Extract the [X, Y] coordinate from the center of the cell holding the provided text.  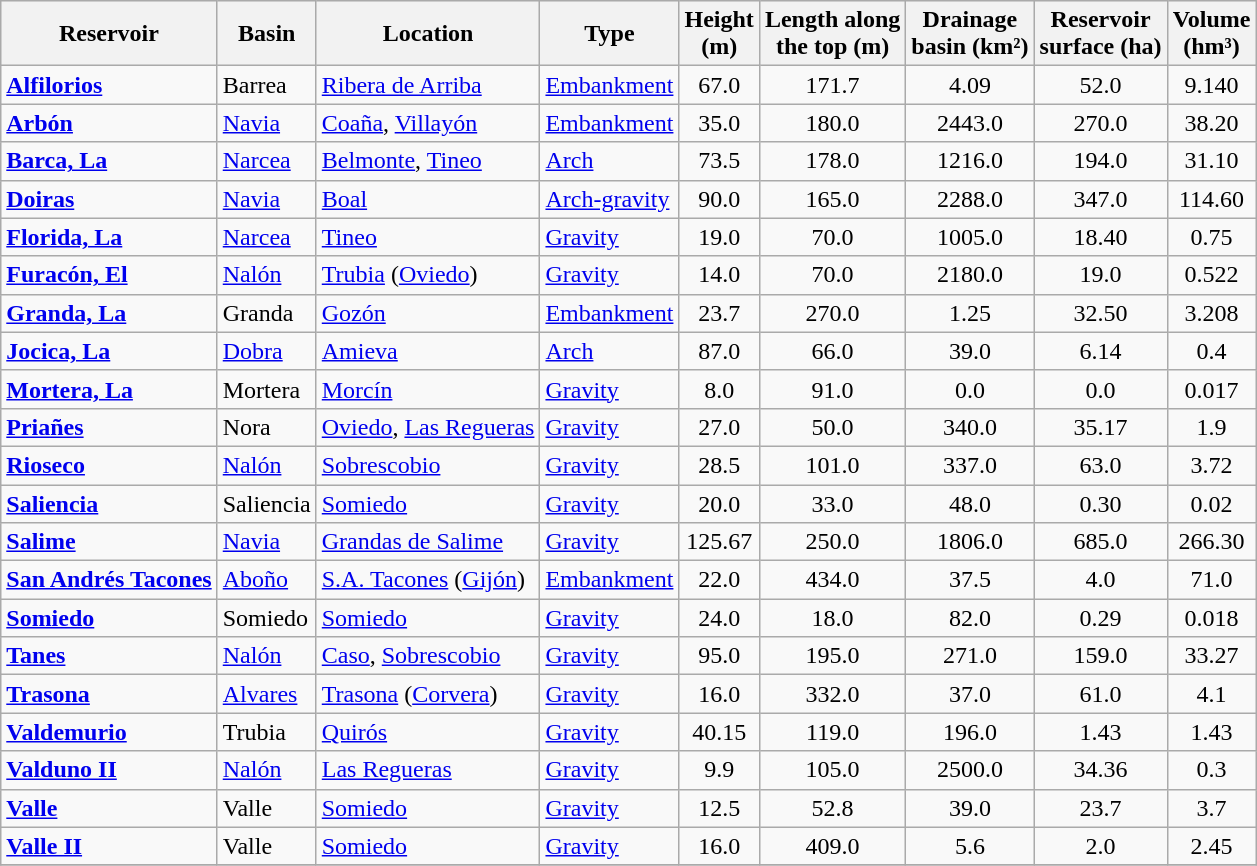
61.0 [1100, 694]
180.0 [832, 123]
Basin [266, 34]
3.7 [1212, 808]
Reservoir [109, 34]
Ribera de Arriba [428, 85]
Granda [266, 313]
2.0 [1100, 846]
Mortera, La [109, 389]
90.0 [719, 199]
Coaña, Villayón [428, 123]
52.8 [832, 808]
3.72 [1212, 465]
Dobra [266, 351]
195.0 [832, 656]
266.30 [1212, 542]
1.25 [970, 313]
38.20 [1212, 123]
Priañes [109, 427]
34.36 [1100, 770]
Oviedo, Las Regueras [428, 427]
0.75 [1212, 237]
0.30 [1100, 503]
Belmonte, Tineo [428, 161]
Grandas de Salime [428, 542]
1005.0 [970, 237]
Location [428, 34]
Granda, La [109, 313]
Valdemurio [109, 732]
87.0 [719, 351]
0.02 [1212, 503]
Alfilorios [109, 85]
105.0 [832, 770]
18.40 [1100, 237]
Nora [266, 427]
52.0 [1100, 85]
2.45 [1212, 846]
12.5 [719, 808]
Arbón [109, 123]
Jocica, La [109, 351]
9.140 [1212, 85]
4.1 [1212, 694]
Tanes [109, 656]
8.0 [719, 389]
Drainagebasin (km²) [970, 34]
0.29 [1100, 618]
685.0 [1100, 542]
Boal [428, 199]
0.017 [1212, 389]
Gozón [428, 313]
1806.0 [970, 542]
S.A. Tacones (Gijón) [428, 580]
Length alongthe top (m) [832, 34]
409.0 [832, 846]
Aboño [266, 580]
337.0 [970, 465]
40.15 [719, 732]
95.0 [719, 656]
71.0 [1212, 580]
Las Regueras [428, 770]
2500.0 [970, 770]
67.0 [719, 85]
Trasona [109, 694]
0.522 [1212, 275]
0.3 [1212, 770]
20.0 [719, 503]
Caso, Sobrescobio [428, 656]
Sobrescobio [428, 465]
Tineo [428, 237]
250.0 [832, 542]
24.0 [719, 618]
2288.0 [970, 199]
22.0 [719, 580]
194.0 [1100, 161]
Morcín [428, 389]
82.0 [970, 618]
0.4 [1212, 351]
171.7 [832, 85]
2443.0 [970, 123]
196.0 [970, 732]
66.0 [832, 351]
91.0 [832, 389]
Salime [109, 542]
340.0 [970, 427]
63.0 [1100, 465]
San Andrés Tacones [109, 580]
Volume(hm³) [1212, 34]
27.0 [719, 427]
2180.0 [970, 275]
48.0 [970, 503]
4.0 [1100, 580]
Type [610, 34]
28.5 [719, 465]
Barrea [266, 85]
37.0 [970, 694]
5.6 [970, 846]
271.0 [970, 656]
Reservoirsurface (ha) [1100, 34]
178.0 [832, 161]
Trubia (Oviedo) [428, 275]
Furacón, El [109, 275]
6.14 [1100, 351]
33.27 [1212, 656]
4.09 [970, 85]
9.9 [719, 770]
159.0 [1100, 656]
32.50 [1100, 313]
Amieva [428, 351]
0.018 [1212, 618]
Doiras [109, 199]
31.10 [1212, 161]
119.0 [832, 732]
Valduno II [109, 770]
101.0 [832, 465]
14.0 [719, 275]
Barca, La [109, 161]
35.0 [719, 123]
Rioseco [109, 465]
1216.0 [970, 161]
347.0 [1100, 199]
Florida, La [109, 237]
Arch-gravity [610, 199]
125.67 [719, 542]
50.0 [832, 427]
Alvares [266, 694]
114.60 [1212, 199]
165.0 [832, 199]
73.5 [719, 161]
3.208 [1212, 313]
37.5 [970, 580]
Trubia [266, 732]
Quirós [428, 732]
1.9 [1212, 427]
332.0 [832, 694]
35.17 [1100, 427]
Valle II [109, 846]
Height(m) [719, 34]
33.0 [832, 503]
Trasona (Corvera) [428, 694]
Mortera [266, 389]
434.0 [832, 580]
18.0 [832, 618]
